Determine the [X, Y] coordinate at the center of the cell enclosing the given text.  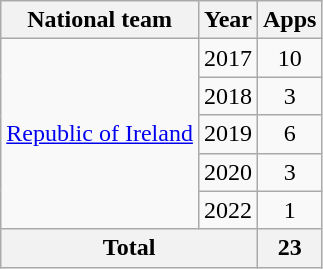
1 [289, 210]
National team [100, 20]
10 [289, 58]
6 [289, 134]
2019 [228, 134]
Year [228, 20]
Total [130, 248]
2022 [228, 210]
Apps [289, 20]
2020 [228, 172]
23 [289, 248]
2017 [228, 58]
2018 [228, 96]
Republic of Ireland [100, 134]
